Find where the given text appears and provide that cell's center as [x, y] coordinate. 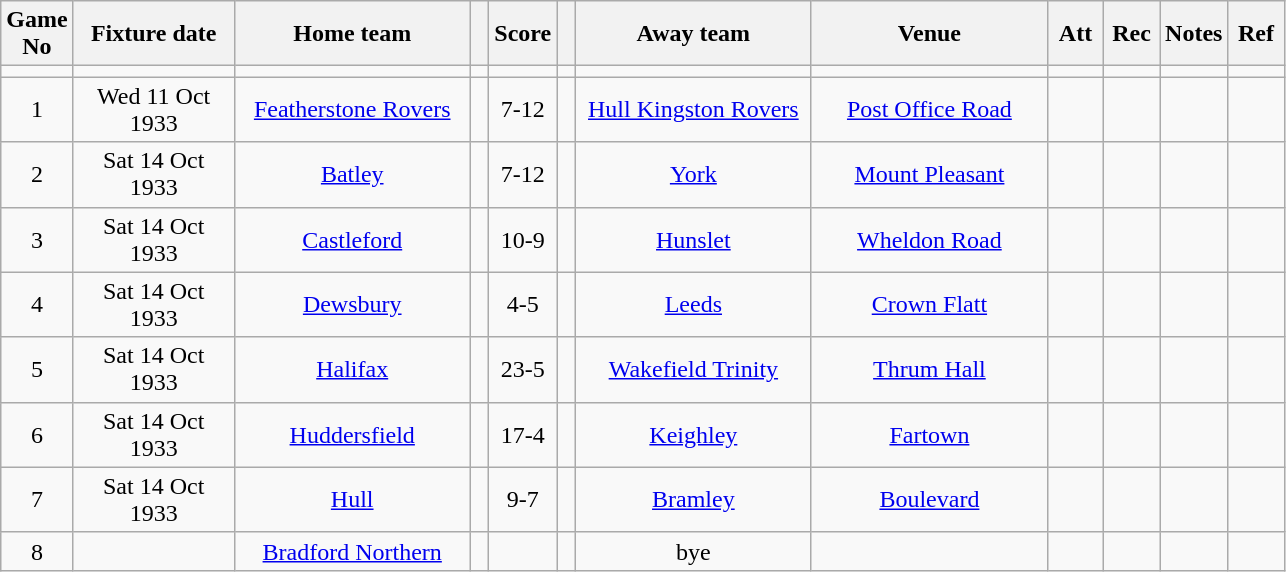
Notes [1194, 34]
6 [37, 434]
Featherstone Rovers [352, 110]
9-7 [523, 500]
York [693, 174]
Wheldon Road [929, 240]
Game No [37, 34]
Boulevard [929, 500]
Home team [352, 34]
Batley [352, 174]
7 [37, 500]
Thrum Hall [929, 370]
Hunslet [693, 240]
Venue [929, 34]
bye [693, 551]
Ref [1256, 34]
1 [37, 110]
10-9 [523, 240]
Bradford Northern [352, 551]
Hull Kingston Rovers [693, 110]
4-5 [523, 304]
Post Office Road [929, 110]
Castleford [352, 240]
17-4 [523, 434]
2 [37, 174]
3 [37, 240]
Away team [693, 34]
Halifax [352, 370]
Fixture date [154, 34]
Keighley [693, 434]
Mount Pleasant [929, 174]
Dewsbury [352, 304]
Wakefield Trinity [693, 370]
23-5 [523, 370]
Att [1075, 34]
Fartown [929, 434]
Score [523, 34]
Rec [1132, 34]
Huddersfield [352, 434]
Crown Flatt [929, 304]
Bramley [693, 500]
5 [37, 370]
Hull [352, 500]
Wed 11 Oct 1933 [154, 110]
8 [37, 551]
Leeds [693, 304]
4 [37, 304]
